Locate the cell with the specified text and output its (X, Y) center coordinate. 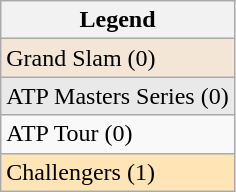
ATP Tour (0) (118, 134)
Grand Slam (0) (118, 58)
Legend (118, 20)
Challengers (1) (118, 172)
ATP Masters Series (0) (118, 96)
